Detect which cell encompasses the target text, then output its (x, y) center coordinate. 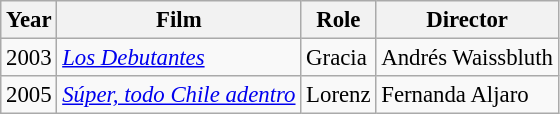
Director (467, 20)
Gracia (338, 58)
Lorenz (338, 95)
Súper, todo Chile adentro (179, 95)
Role (338, 20)
Los Debutantes (179, 58)
2003 (29, 58)
Andrés Waissbluth (467, 58)
Fernanda Aljaro (467, 95)
2005 (29, 95)
Film (179, 20)
Year (29, 20)
